Scan for the cell matching the given text and deliver its [X, Y] coordinate at center. 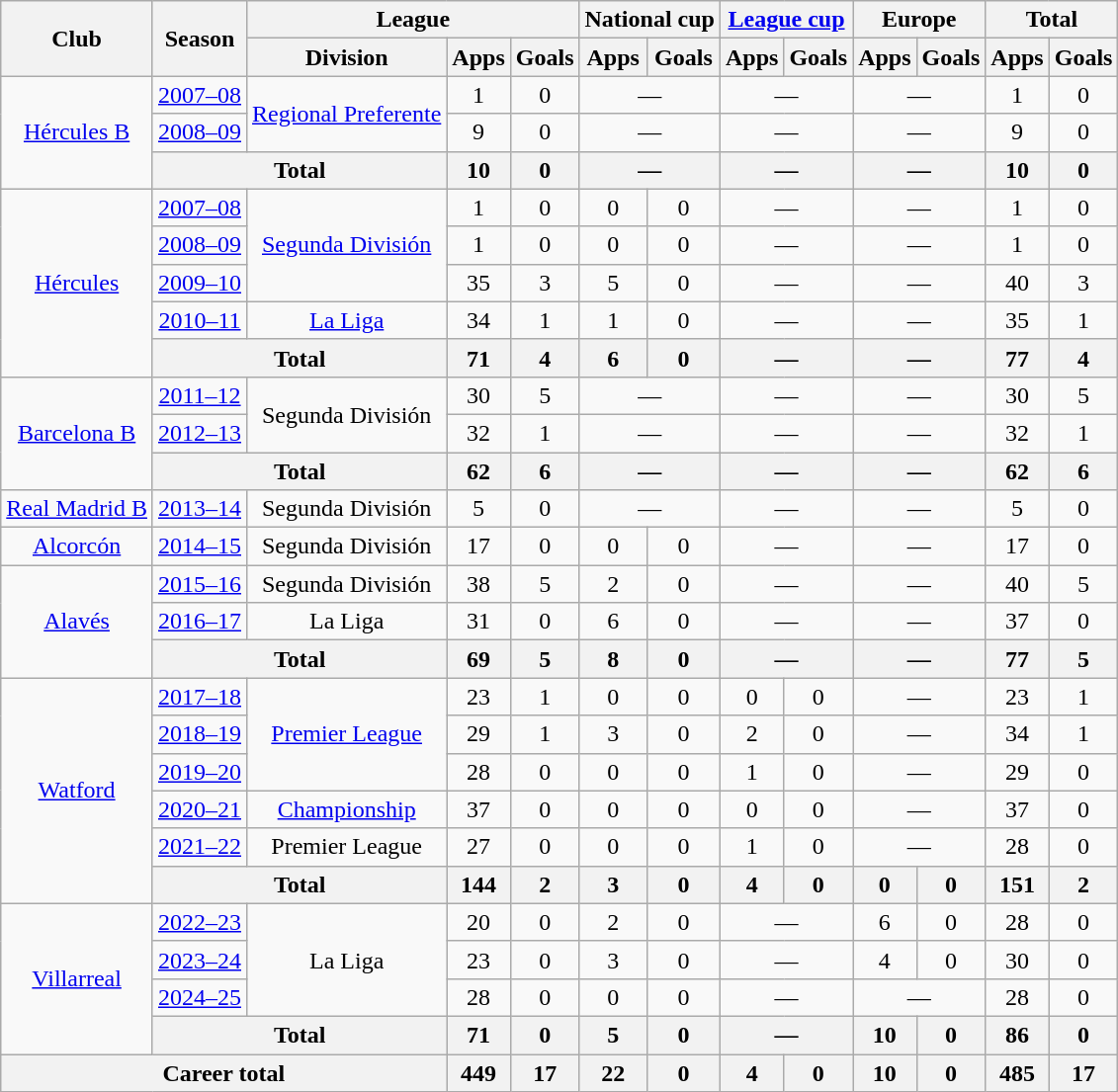
League cup [786, 20]
31 [478, 622]
Club [77, 39]
2013–14 [200, 509]
2011–12 [200, 395]
Hércules B [77, 132]
Villarreal [77, 978]
2015–16 [200, 584]
Regional Preferente [347, 114]
38 [478, 584]
8 [613, 659]
Career total [223, 1072]
2009–10 [200, 283]
22 [613, 1072]
Real Madrid B [77, 509]
86 [1017, 1035]
2010–11 [200, 320]
Europe [919, 20]
Barcelona B [77, 433]
Alcorcón [77, 546]
151 [1017, 884]
2024–25 [200, 997]
2019–20 [200, 772]
Championship [347, 809]
League [413, 20]
2014–15 [200, 546]
2012–13 [200, 433]
2018–19 [200, 734]
2022–23 [200, 922]
2020–21 [200, 809]
Hércules [77, 283]
144 [478, 884]
2021–22 [200, 847]
Division [347, 57]
Watford [77, 791]
2016–17 [200, 622]
20 [478, 922]
Alavés [77, 622]
2017–18 [200, 697]
485 [1017, 1072]
449 [478, 1072]
Season [200, 39]
National cup [649, 20]
27 [478, 847]
2023–24 [200, 960]
69 [478, 659]
